Extract the [x, y] coordinate from the center of the cell holding the provided text.  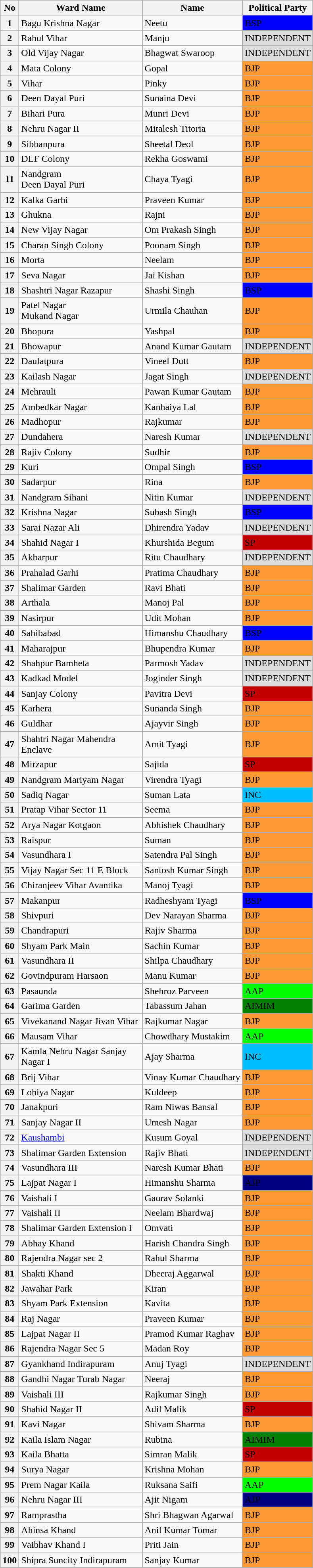
Gopal [192, 68]
Guldhar [81, 724]
Ajayvir Singh [192, 724]
Sadarpur [81, 482]
Vaishali III [81, 1394]
Manu Kumar [192, 976]
Sibbanpura [81, 144]
Pinky [192, 83]
Nandgram Mariyam Nagar [81, 780]
71 [10, 1122]
Nasirpur [81, 618]
94 [10, 1470]
53 [10, 840]
Abhay Khand [81, 1243]
63 [10, 991]
12 [10, 199]
Shalimar Garden Extension I [81, 1228]
32 [10, 512]
77 [10, 1213]
91 [10, 1424]
Rajendra Nagar Sec 5 [81, 1349]
Naresh Kumar [192, 437]
62 [10, 976]
Bhowapur [81, 346]
Rubina [192, 1439]
Vaishali II [81, 1213]
Himanshu Chaudhary [192, 633]
9 [10, 144]
Sanjay Nagar II [81, 1122]
Poonam Singh [192, 245]
Rina [192, 482]
84 [10, 1319]
Gandhi Nagar Turab Nagar [81, 1379]
Shalimar Garden [81, 588]
Chowdhary Mustakim [192, 1036]
Ward Name [81, 8]
14 [10, 230]
25 [10, 406]
57 [10, 900]
Ramprastha [81, 1515]
Manoj Tyagi [192, 885]
2 [10, 38]
67 [10, 1056]
Yashpal [192, 331]
72 [10, 1137]
Janakpuri [81, 1107]
Santosh Kumar Singh [192, 870]
81 [10, 1273]
20 [10, 331]
Harish Chandra Singh [192, 1243]
Rahul Vihar [81, 38]
NandgramDeen Dayal Puri [81, 179]
Munri Devi [192, 113]
Shipra Suncity Indirapuram [81, 1560]
Neetu [192, 23]
Karhera [81, 709]
Vasundhara III [81, 1167]
Old Vijay Nagar [81, 53]
Vaibhav Khand I [81, 1545]
Sanjay Kumar [192, 1560]
75 [10, 1183]
44 [10, 694]
Abhishek Chaudhary [192, 825]
100 [10, 1560]
79 [10, 1243]
Makanpur [81, 900]
Rajiv Colony [81, 452]
Sahibabad [81, 633]
Amit Tyagi [192, 744]
Rajni [192, 215]
Ahinsa Khand [81, 1530]
Kaushambi [81, 1137]
28 [10, 452]
Ram Niwas Bansal [192, 1107]
Adil Malik [192, 1409]
11 [10, 179]
Lohiya Nagar [81, 1092]
64 [10, 1006]
Anuj Tyagi [192, 1364]
Udit Mohan [192, 618]
Tabassum Jahan [192, 1006]
6 [10, 98]
50 [10, 795]
7 [10, 113]
Shyam Park Main [81, 946]
Madhopur [81, 422]
Nandgram Sihani [81, 497]
Ruksana Saifi [192, 1485]
Urmila Chauhan [192, 311]
80 [10, 1258]
Sachin Kumar [192, 946]
Pawan Kumar Gautam [192, 391]
Gaurav Solanki [192, 1198]
73 [10, 1152]
Shahpur Bamheta [81, 663]
Arya Nagar Kotgaon [81, 825]
Om Prakash Singh [192, 230]
54 [10, 855]
5 [10, 83]
15 [10, 245]
Raispur [81, 840]
Khurshida Begum [192, 542]
Mirzapur [81, 765]
Maharajpur [81, 648]
Dhirendra Yadav [192, 527]
98 [10, 1530]
Ajit Nigam [192, 1500]
Dev Narayan Sharma [192, 915]
Shyam Park Extension [81, 1303]
45 [10, 709]
Chandrapuri [81, 930]
8 [10, 128]
Sajida [192, 765]
Radheshyam Tyagi [192, 900]
Nitin Kumar [192, 497]
Anil Kumar Tomar [192, 1530]
13 [10, 215]
Vinay Kumar Chaudhary [192, 1077]
Political Party [278, 8]
Shivpuri [81, 915]
1 [10, 23]
97 [10, 1515]
Seema [192, 810]
Himanshu Sharma [192, 1183]
Vasundhara I [81, 855]
Priti Jain [192, 1545]
19 [10, 311]
Vasundhara II [81, 961]
Ambedkar Nagar [81, 406]
96 [10, 1500]
22 [10, 361]
Bhupendra Kumar [192, 648]
16 [10, 260]
Gyankhand Indirapuram [81, 1364]
Sunanda Singh [192, 709]
Pasaunda [81, 991]
Sadiq Nagar [81, 795]
Rajkumar [192, 422]
Deen Dayal Puri [81, 98]
Daulatpura [81, 361]
Kailash Nagar [81, 376]
Kusum Goyal [192, 1137]
Jawahar Park [81, 1288]
24 [10, 391]
Bihari Pura [81, 113]
Lajpat Nagar I [81, 1183]
21 [10, 346]
Shehroz Parveen [192, 991]
Pratima Chaudhary [192, 573]
Shahid Nagar I [81, 542]
51 [10, 810]
Vaishali I [81, 1198]
17 [10, 275]
Kuri [81, 467]
Madan Roy [192, 1349]
95 [10, 1485]
Rajiv Bhati [192, 1152]
Raj Nagar [81, 1319]
Pramod Kumar Raghav [192, 1334]
58 [10, 915]
92 [10, 1439]
Manju [192, 38]
Shashtri Nagar Razapur [81, 290]
38 [10, 603]
Charan Singh Colony [81, 245]
Sheetal Deol [192, 144]
Neeraj [192, 1379]
48 [10, 765]
Shahtri Nagar Mahendra Enclave [81, 744]
Govindpuram Harsaon [81, 976]
65 [10, 1021]
Manoj Pal [192, 603]
23 [10, 376]
66 [10, 1036]
Rajkumar Singh [192, 1394]
Mitalesh Titoria [192, 128]
Neelam [192, 260]
Sudhir [192, 452]
Subash Singh [192, 512]
Arthala [81, 603]
31 [10, 497]
49 [10, 780]
Mata Colony [81, 68]
85 [10, 1334]
Pavitra Devi [192, 694]
Kaila Bhatta [81, 1455]
Virendra Tyagi [192, 780]
Kamla Nehru Nagar Sanjay Nagar I [81, 1056]
Kavi Nagar [81, 1424]
68 [10, 1077]
Patel NagarMukand Nagar [81, 311]
34 [10, 542]
Dundahera [81, 437]
Chaya Tyagi [192, 179]
Mehrauli [81, 391]
Mausam Vihar [81, 1036]
Shalimar Garden Extension [81, 1152]
Kuldeep [192, 1092]
76 [10, 1198]
Jai Kishan [192, 275]
Nehru Nagar III [81, 1500]
82 [10, 1288]
Surya Nagar [81, 1470]
Vivekanand Nagar Jivan Vihar [81, 1021]
Ajay Sharma [192, 1056]
Dheeraj Aggarwal [192, 1273]
37 [10, 588]
30 [10, 482]
Shivam Sharma [192, 1424]
Garima Garden [81, 1006]
55 [10, 870]
Vihar [81, 83]
Lajpat Nagar II [81, 1334]
Morta [81, 260]
Seva Nagar [81, 275]
Rajiv Sharma [192, 930]
Kiran [192, 1288]
Jagat Singh [192, 376]
Pratap Vihar Sector 11 [81, 810]
Ghukna [81, 215]
Bagu Krishna Nagar [81, 23]
Vineel Dutt [192, 361]
Sarai Nazar Ali [81, 527]
Nehru Nagar II [81, 128]
18 [10, 290]
Satendra Pal Singh [192, 855]
Joginder Singh [192, 678]
Krishna Mohan [192, 1470]
74 [10, 1167]
3 [10, 53]
27 [10, 437]
36 [10, 573]
Neelam Bhardwaj [192, 1213]
Shri Bhagwan Agarwal [192, 1515]
29 [10, 467]
Brij Vihar [81, 1077]
Umesh Nagar [192, 1122]
Parmosh Yadav [192, 663]
Chiranjeev Vihar Avantika [81, 885]
69 [10, 1092]
88 [10, 1379]
43 [10, 678]
Rajendra Nagar sec 2 [81, 1258]
Shakti Khand [81, 1273]
Krishna Nagar [81, 512]
Bhagwat Swaroop [192, 53]
Ritu Chaudhary [192, 558]
Rahul Sharma [192, 1258]
Shashi Singh [192, 290]
Shahid Nagar II [81, 1409]
Simran Malik [192, 1455]
Vijay Nagar Sec 11 E Block [81, 870]
Kalka Garhi [81, 199]
Name [192, 8]
No [10, 8]
Akbarpur [81, 558]
60 [10, 946]
Bhopura [81, 331]
Naresh Kumar Bhati [192, 1167]
83 [10, 1303]
99 [10, 1545]
Suman Lata [192, 795]
Suman [192, 840]
47 [10, 744]
52 [10, 825]
Ravi Bhati [192, 588]
Kadkad Model [81, 678]
61 [10, 961]
Sanjay Colony [81, 694]
87 [10, 1364]
35 [10, 558]
Kanhaiya Lal [192, 406]
39 [10, 618]
Prahalad Garhi [81, 573]
Rekha Goswami [192, 159]
Prem Nagar Kaila [81, 1485]
59 [10, 930]
10 [10, 159]
4 [10, 68]
Kavita [192, 1303]
78 [10, 1228]
Ompal Singh [192, 467]
Omvati [192, 1228]
56 [10, 885]
26 [10, 422]
46 [10, 724]
Anand Kumar Gautam [192, 346]
Rajkumar Nagar [192, 1021]
89 [10, 1394]
70 [10, 1107]
Kaila Islam Nagar [81, 1439]
93 [10, 1455]
42 [10, 663]
Shilpa Chaudhary [192, 961]
DLF Colony [81, 159]
Sunaina Devi [192, 98]
33 [10, 527]
90 [10, 1409]
41 [10, 648]
40 [10, 633]
86 [10, 1349]
New Vijay Nagar [81, 230]
